For the text-containing cell, return its midpoint in [X, Y] coordinate format. 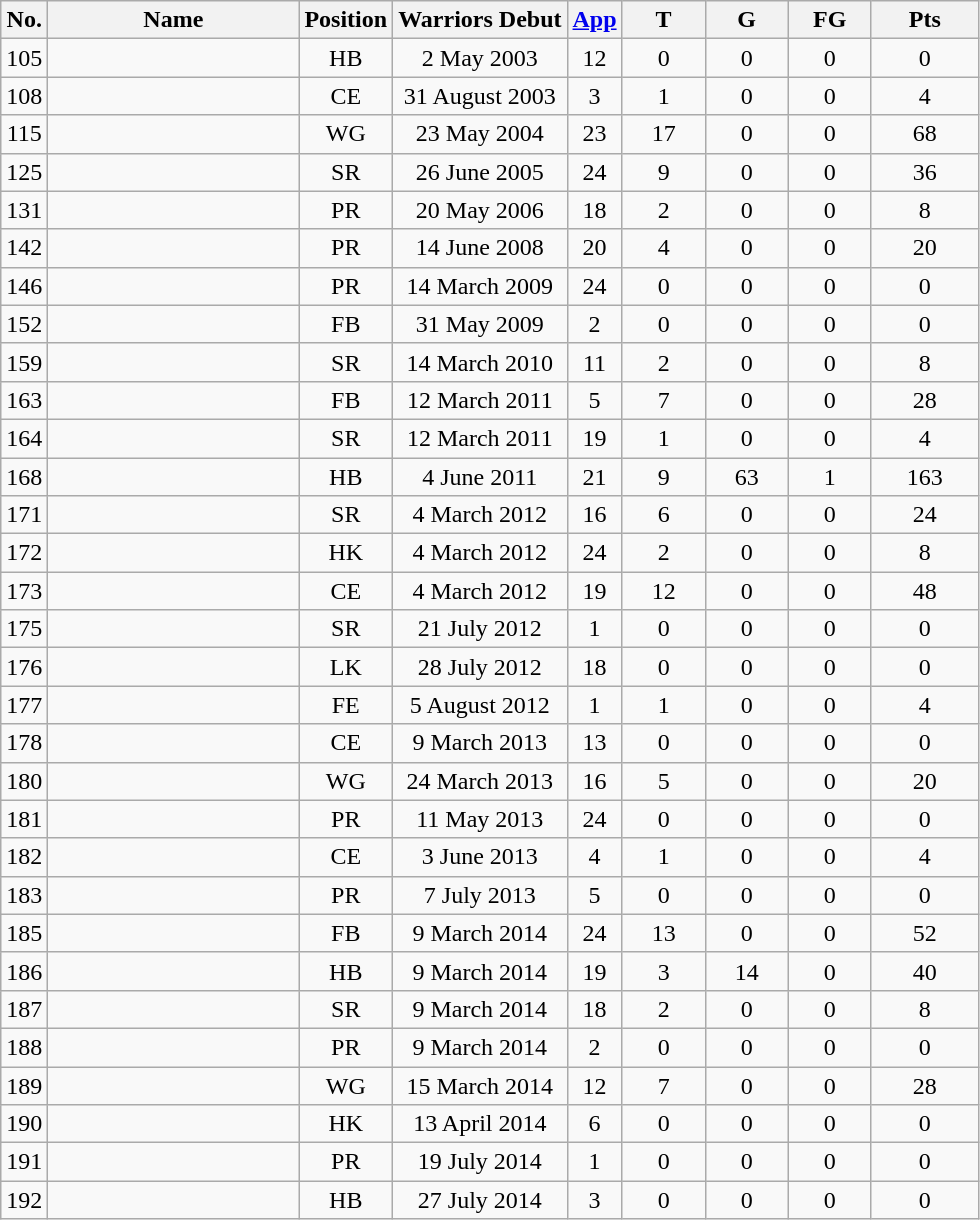
15 March 2014 [480, 1085]
186 [24, 971]
14 March 2010 [480, 362]
63 [746, 477]
FE [346, 705]
21 July 2012 [480, 629]
9 March 2013 [480, 743]
31 May 2009 [480, 324]
Pts [924, 20]
125 [24, 172]
11 [594, 362]
178 [24, 743]
175 [24, 629]
24 March 2013 [480, 781]
183 [24, 895]
173 [24, 591]
23 [594, 134]
187 [24, 1009]
185 [24, 933]
27 July 2014 [480, 1200]
FG [830, 20]
23 May 2004 [480, 134]
189 [24, 1085]
26 June 2005 [480, 172]
172 [24, 553]
14 [746, 971]
181 [24, 819]
17 [664, 134]
7 July 2013 [480, 895]
19 July 2014 [480, 1162]
14 March 2009 [480, 286]
131 [24, 210]
36 [924, 172]
G [746, 20]
3 June 2013 [480, 857]
28 July 2012 [480, 667]
Warriors Debut [480, 20]
20 May 2006 [480, 210]
68 [924, 134]
159 [24, 362]
108 [24, 96]
190 [24, 1124]
2 May 2003 [480, 58]
LK [346, 667]
115 [24, 134]
164 [24, 438]
11 May 2013 [480, 819]
Name [174, 20]
180 [24, 781]
T [664, 20]
5 August 2012 [480, 705]
105 [24, 58]
No. [24, 20]
152 [24, 324]
40 [924, 971]
48 [924, 591]
App [594, 20]
182 [24, 857]
171 [24, 515]
188 [24, 1047]
168 [24, 477]
13 April 2014 [480, 1124]
31 August 2003 [480, 96]
191 [24, 1162]
146 [24, 286]
4 June 2011 [480, 477]
177 [24, 705]
192 [24, 1200]
Position [346, 20]
21 [594, 477]
52 [924, 933]
176 [24, 667]
14 June 2008 [480, 248]
142 [24, 248]
